Capture the cell that displays the provided text and extract its [X, Y] central coordinate. 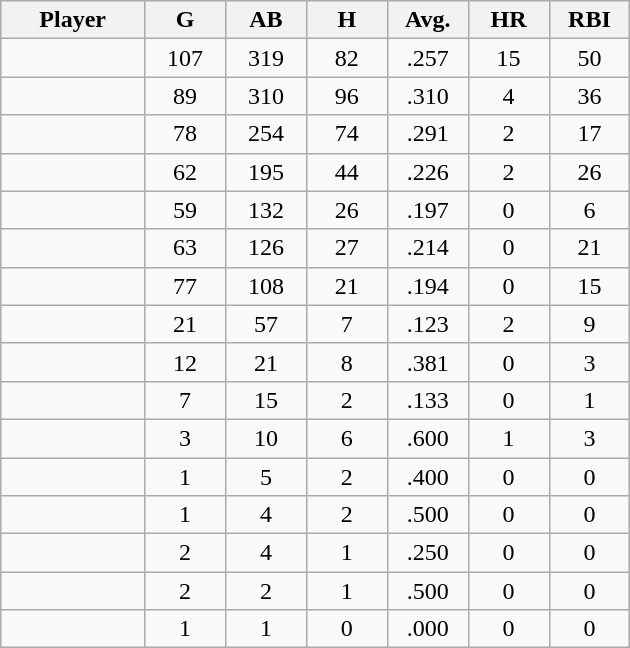
H [346, 20]
74 [346, 134]
RBI [590, 20]
G [186, 20]
.600 [428, 438]
89 [186, 96]
36 [590, 96]
.400 [428, 477]
62 [186, 172]
.310 [428, 96]
Avg. [428, 20]
27 [346, 248]
44 [346, 172]
59 [186, 210]
AB [266, 20]
.250 [428, 553]
132 [266, 210]
.194 [428, 286]
.381 [428, 362]
319 [266, 58]
78 [186, 134]
10 [266, 438]
.133 [428, 400]
57 [266, 324]
107 [186, 58]
195 [266, 172]
HR [508, 20]
9 [590, 324]
Player [73, 20]
310 [266, 96]
12 [186, 362]
.000 [428, 629]
.123 [428, 324]
96 [346, 96]
50 [590, 58]
.197 [428, 210]
.226 [428, 172]
63 [186, 248]
254 [266, 134]
17 [590, 134]
108 [266, 286]
77 [186, 286]
.214 [428, 248]
5 [266, 477]
126 [266, 248]
.291 [428, 134]
82 [346, 58]
8 [346, 362]
.257 [428, 58]
